Find where the given text appears and provide that cell's center as [X, Y] coordinate. 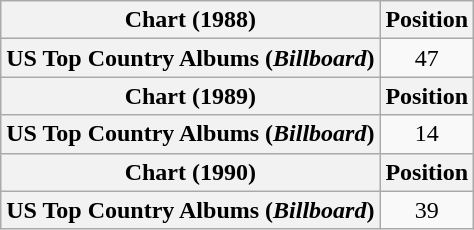
Chart (1988) [190, 20]
39 [427, 210]
Chart (1990) [190, 172]
Chart (1989) [190, 96]
47 [427, 58]
14 [427, 134]
